Locate the cell with the specified text and output its [x, y] center coordinate. 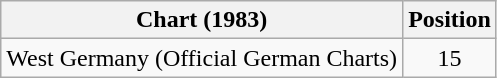
Chart (1983) [202, 20]
Position [450, 20]
West Germany (Official German Charts) [202, 58]
15 [450, 58]
